Return (x, y) of the center of cell containing provided text 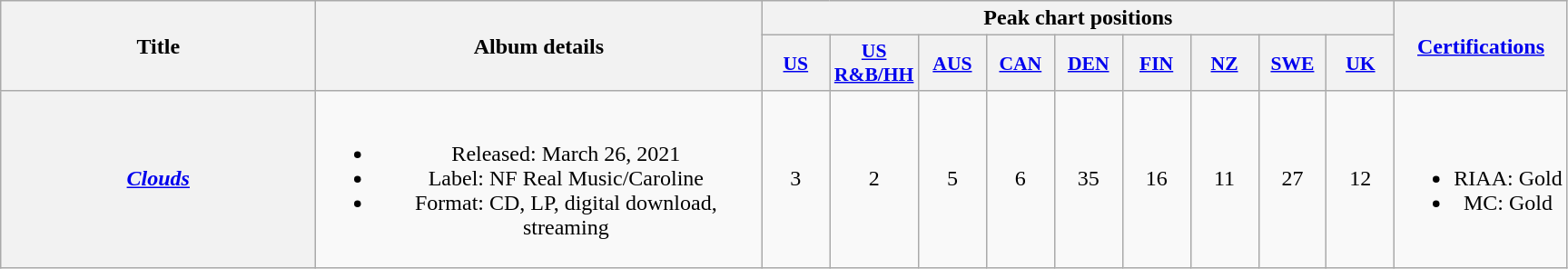
35 (1088, 179)
Clouds (158, 179)
16 (1157, 179)
AUS (952, 64)
11 (1224, 179)
3 (795, 179)
5 (952, 179)
6 (1021, 179)
NZ (1224, 64)
Title (158, 45)
Peak chart positions (1079, 18)
UK (1360, 64)
RIAA: GoldMC: Gold (1481, 179)
27 (1293, 179)
USR&B/HH (874, 64)
DEN (1088, 64)
2 (874, 179)
Album details (539, 45)
FIN (1157, 64)
CAN (1021, 64)
12 (1360, 179)
US (795, 64)
SWE (1293, 64)
Certifications (1481, 45)
Released: March 26, 2021Label: NF Real Music/CarolineFormat: CD, LP, digital download, streaming (539, 179)
